Search for the cell housing the specified text and yield its (x, y) center coordinate. 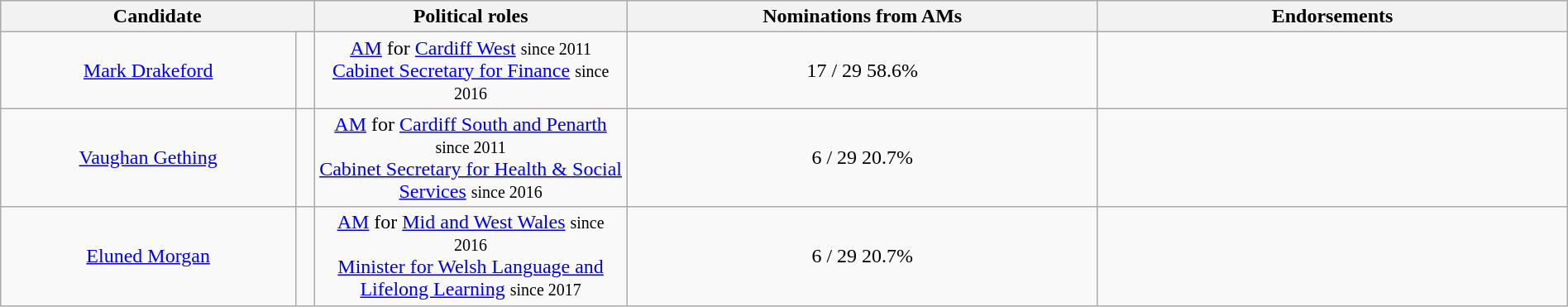
Vaughan Gething (149, 157)
Mark Drakeford (149, 70)
Candidate (157, 17)
AM for Mid and West Wales since 2016Minister for Welsh Language and Lifelong Learning since 2017 (471, 257)
Nominations from AMs (863, 17)
AM for Cardiff South and Penarth since 2011Cabinet Secretary for Health & Social Services since 2016 (471, 157)
17 / 29 58.6% (863, 70)
Eluned Morgan (149, 257)
AM for Cardiff West since 2011Cabinet Secretary for Finance since 2016 (471, 70)
Political roles (471, 17)
Endorsements (1332, 17)
